Determine the (X, Y) coordinate at the center of the cell enclosing the given text.  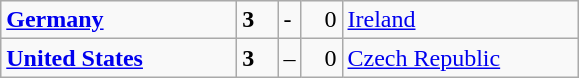
- (290, 20)
Germany (119, 20)
– (290, 58)
United States (119, 58)
Czech Republic (460, 58)
Ireland (460, 20)
